Search for the cell housing the specified text and yield its [x, y] center coordinate. 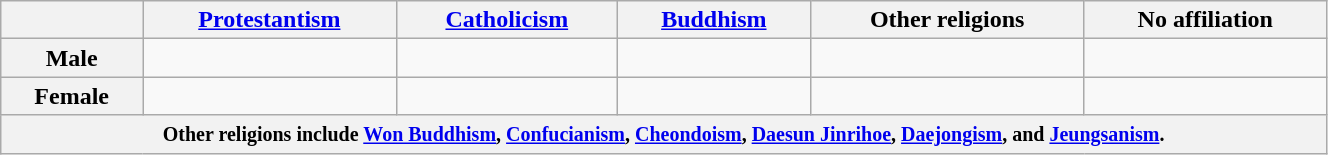
Female [72, 96]
No affiliation [1205, 20]
Male [72, 58]
Buddhism [714, 20]
Other religions include Won Buddhism, Confucianism, Cheondoism, Daesun Jinrihoe, Daejongism, and Jeungsanism. [664, 134]
Other religions [947, 20]
Protestantism [270, 20]
Catholicism [506, 20]
